Pinpoint the cell where the given text exists, returning its (X, Y) midpoint coordinate. 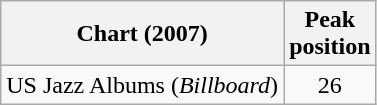
26 (330, 85)
US Jazz Albums (Billboard) (142, 85)
Chart (2007) (142, 34)
Peakposition (330, 34)
